Return the [x, y] coordinate for the center point of the cell that contains the specified text.  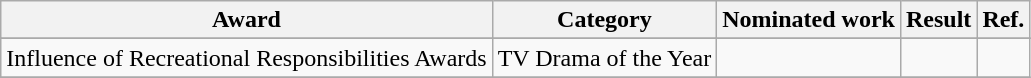
Award [246, 20]
Category [604, 20]
Ref. [1004, 20]
Nominated work [809, 20]
Influence of Recreational Responsibilities Awards [246, 58]
Result [938, 20]
TV Drama of the Year [604, 58]
